From the cell containing the given text, extract its center point as [x, y] coordinate. 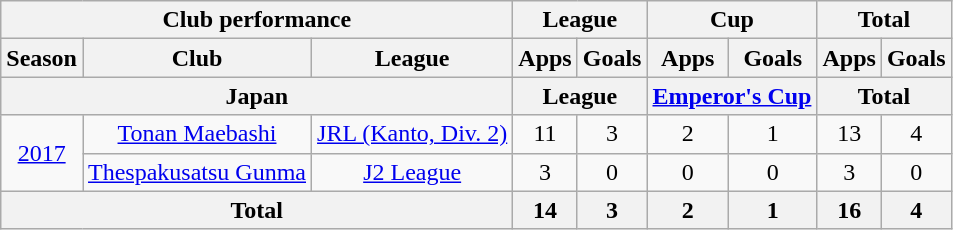
11 [545, 134]
Club performance [257, 20]
J2 League [412, 172]
Emperor's Cup [732, 96]
2017 [42, 153]
Cup [732, 20]
14 [545, 210]
Tonan Maebashi [196, 134]
Season [42, 58]
Thespakusatsu Gunma [196, 172]
16 [849, 210]
Club [196, 58]
Japan [257, 96]
13 [849, 134]
JRL (Kanto, Div. 2) [412, 134]
